Return [x, y] of the center of cell containing provided text 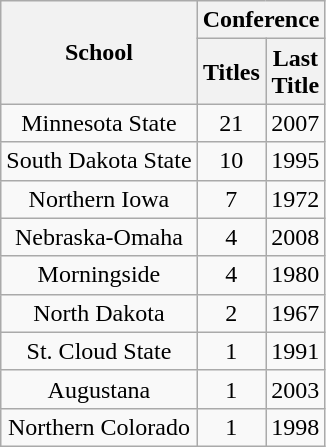
South Dakota State [99, 161]
1980 [296, 275]
2 [231, 313]
10 [231, 161]
LastTitle [296, 72]
7 [231, 199]
North Dakota [99, 313]
Northern Colorado [99, 427]
Nebraska-Omaha [99, 237]
Northern Iowa [99, 199]
St. Cloud State [99, 351]
1972 [296, 199]
Minnesota State [99, 123]
1995 [296, 161]
1991 [296, 351]
Conference [261, 20]
Augustana [99, 389]
21 [231, 123]
Morningside [99, 275]
2003 [296, 389]
1967 [296, 313]
School [99, 52]
2008 [296, 237]
2007 [296, 123]
Titles [231, 72]
1998 [296, 427]
